Search for the cell housing the specified text and yield its [x, y] center coordinate. 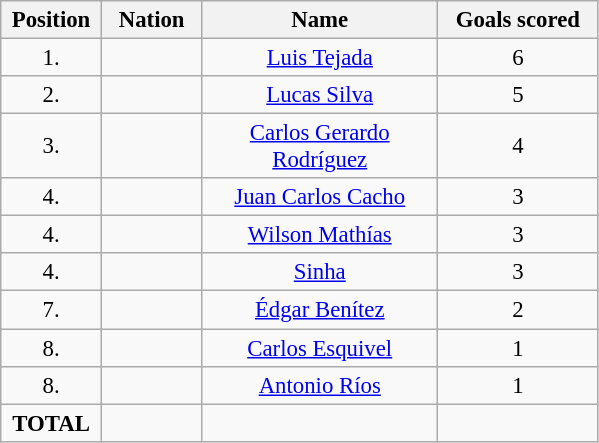
Goals scored [518, 20]
Antonio Ríos [320, 385]
Wilson Mathías [320, 235]
Édgar Benítez [320, 310]
2. [52, 95]
Nation [152, 20]
Carlos Esquivel [320, 348]
2 [518, 310]
4 [518, 146]
Luis Tejada [320, 58]
Juan Carlos Cacho [320, 197]
3. [52, 146]
Position [52, 20]
1. [52, 58]
Sinha [320, 273]
7. [52, 310]
Name [320, 20]
Carlos Gerardo Rodríguez [320, 146]
5 [518, 95]
Lucas Silva [320, 95]
6 [518, 58]
TOTAL [52, 423]
